Scan for the cell matching the given text and deliver its (X, Y) coordinate at center. 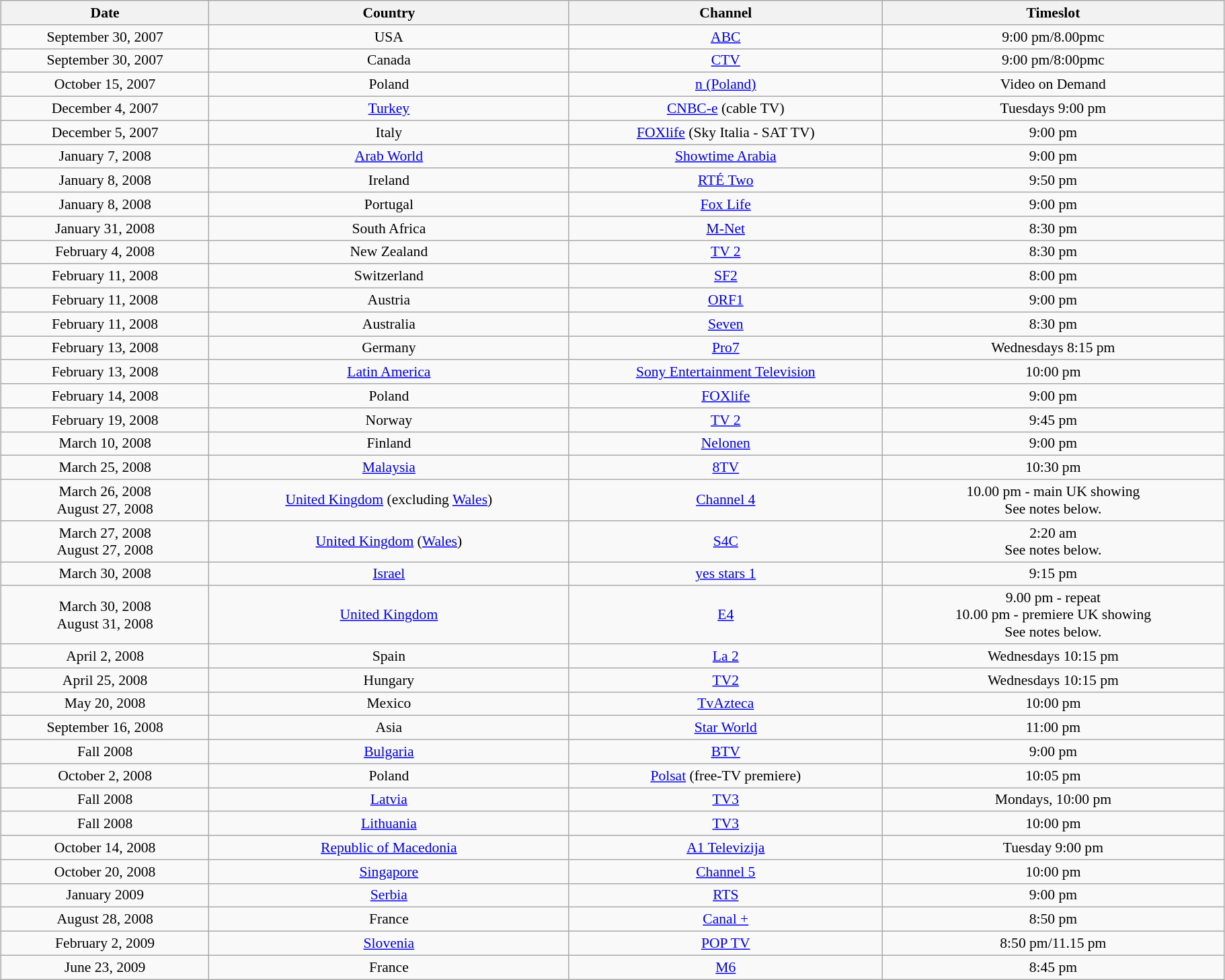
M6 (725, 967)
March 10, 2008 (105, 444)
CNBC-e (cable TV) (725, 109)
Star World (725, 728)
ORF1 (725, 300)
Showtime Arabia (725, 157)
Mexico (389, 704)
9.00 pm - repeat10.00 pm - premiere UK showingSee notes below. (1053, 616)
8:50 pm (1053, 920)
Austria (389, 300)
TvAzteca (725, 704)
FOXlife (725, 396)
Turkey (389, 109)
December 4, 2007 (105, 109)
Country (389, 13)
Hungary (389, 680)
March 30, 2008August 31, 2008 (105, 616)
Mondays, 10:00 pm (1053, 800)
RTÉ Two (725, 181)
2:20 amSee notes below. (1053, 542)
New Zealand (389, 252)
Nelonen (725, 444)
9:00 pm/8.00pmc (1053, 37)
January 31, 2008 (105, 229)
Germany (389, 348)
La 2 (725, 656)
Spain (389, 656)
SF2 (725, 276)
Slovenia (389, 944)
USA (389, 37)
United Kingdom (excluding Wales) (389, 500)
October 15, 2007 (105, 85)
A1 Televizija (725, 848)
Ireland (389, 181)
10.00 pm - main UK showingSee notes below. (1053, 500)
Finland (389, 444)
BTV (725, 752)
8:50 pm/11.15 pm (1053, 944)
April 2, 2008 (105, 656)
Latin America (389, 372)
Pro7 (725, 348)
Arab World (389, 157)
South Africa (389, 229)
Australia (389, 324)
October 14, 2008 (105, 848)
Video on Demand (1053, 85)
Norway (389, 420)
Seven (725, 324)
June 23, 2009 (105, 967)
January 7, 2008 (105, 157)
9:45 pm (1053, 420)
March 25, 2008 (105, 468)
Tuesdays 9:00 pm (1053, 109)
Malaysia (389, 468)
Israel (389, 574)
8TV (725, 468)
Sony Entertainment Television (725, 372)
10:05 pm (1053, 776)
S4C (725, 542)
Channel 5 (725, 872)
January 2009 (105, 895)
March 26, 2008August 27, 2008 (105, 500)
United Kingdom (389, 616)
CTV (725, 60)
8:45 pm (1053, 967)
Bulgaria (389, 752)
Portugal (389, 204)
March 27, 2008August 27, 2008 (105, 542)
Channel 4 (725, 500)
February 14, 2008 (105, 396)
December 5, 2007 (105, 132)
Latvia (389, 800)
Date (105, 13)
8:00 pm (1053, 276)
n (Poland) (725, 85)
August 28, 2008 (105, 920)
Fox Life (725, 204)
February 4, 2008 (105, 252)
RTS (725, 895)
ABC (725, 37)
April 25, 2008 (105, 680)
United Kingdom (Wales) (389, 542)
February 2, 2009 (105, 944)
9:50 pm (1053, 181)
Tuesday 9:00 pm (1053, 848)
March 30, 2008 (105, 574)
10:30 pm (1053, 468)
M-Net (725, 229)
Italy (389, 132)
Singapore (389, 872)
Polsat (free-TV premiere) (725, 776)
Canal + (725, 920)
9:15 pm (1053, 574)
October 2, 2008 (105, 776)
February 19, 2008 (105, 420)
Channel (725, 13)
Asia (389, 728)
E4 (725, 616)
Timeslot (1053, 13)
9:00 pm/8:00pmc (1053, 60)
Canada (389, 60)
May 20, 2008 (105, 704)
Lithuania (389, 824)
October 20, 2008 (105, 872)
Republic of Macedonia (389, 848)
POP TV (725, 944)
yes stars 1 (725, 574)
September 16, 2008 (105, 728)
Wednesdays 8:15 pm (1053, 348)
FOXlife (Sky Italia - SAT TV) (725, 132)
Switzerland (389, 276)
11:00 pm (1053, 728)
Serbia (389, 895)
TV2 (725, 680)
